Determine the (X, Y) coordinate at the center of the cell enclosing the given text.  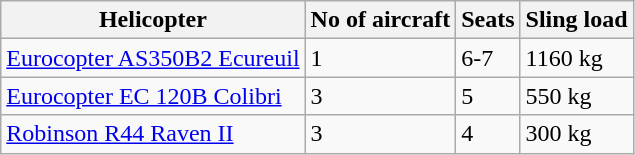
Seats (488, 20)
5 (488, 96)
No of aircraft (380, 20)
1 (380, 58)
550 kg (576, 96)
6-7 (488, 58)
Helicopter (153, 20)
Eurocopter EC 120B Colibri (153, 96)
300 kg (576, 134)
Eurocopter AS350B2 Ecureuil (153, 58)
1160 kg (576, 58)
Sling load (576, 20)
Robinson R44 Raven II (153, 134)
4 (488, 134)
